Extract the (x, y) coordinate from the center of the cell holding the provided text.  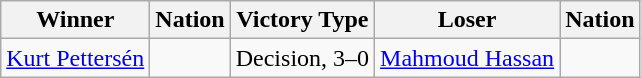
Victory Type (302, 20)
Winner (76, 20)
Mahmoud Hassan (468, 58)
Decision, 3–0 (302, 58)
Kurt Pettersén (76, 58)
Loser (468, 20)
